From the cell containing the given text, extract its center point as (X, Y) coordinate. 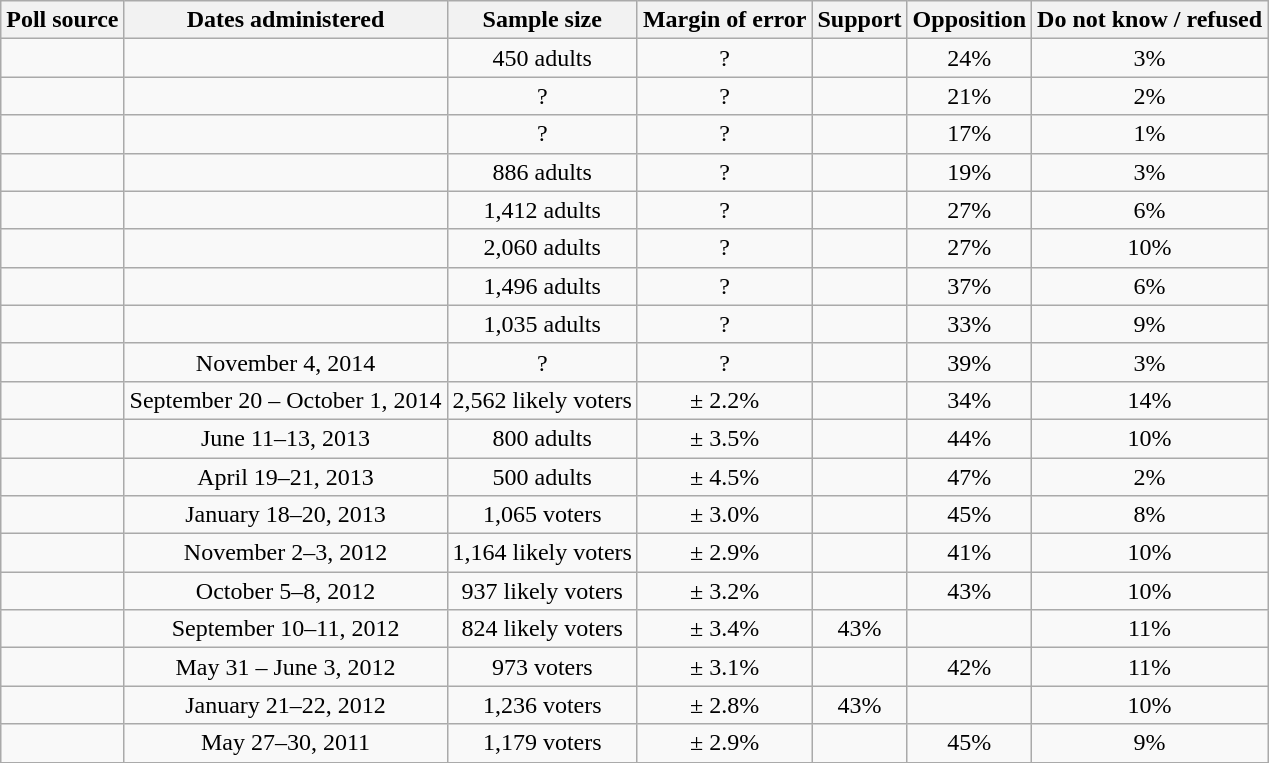
1,412 adults (542, 210)
± 3.4% (724, 629)
44% (969, 438)
± 3.5% (724, 438)
37% (969, 286)
34% (969, 400)
1,164 likely voters (542, 553)
24% (969, 58)
17% (969, 134)
500 adults (542, 477)
14% (1150, 400)
October 5–8, 2012 (286, 591)
8% (1150, 515)
± 3.2% (724, 591)
1,035 adults (542, 324)
May 27–30, 2011 (286, 743)
886 adults (542, 172)
973 voters (542, 667)
± 2.8% (724, 705)
Opposition (969, 20)
November 4, 2014 (286, 362)
Support (860, 20)
September 20 – October 1, 2014 (286, 400)
450 adults (542, 58)
January 18–20, 2013 (286, 515)
September 10–11, 2012 (286, 629)
33% (969, 324)
Margin of error (724, 20)
800 adults (542, 438)
May 31 – June 3, 2012 (286, 667)
19% (969, 172)
± 3.0% (724, 515)
Poll source (62, 20)
2,060 adults (542, 248)
± 2.2% (724, 400)
1,496 adults (542, 286)
2,562 likely voters (542, 400)
39% (969, 362)
± 3.1% (724, 667)
April 19–21, 2013 (286, 477)
January 21–22, 2012 (286, 705)
November 2–3, 2012 (286, 553)
1% (1150, 134)
1,236 voters (542, 705)
21% (969, 96)
Sample size (542, 20)
Do not know / refused (1150, 20)
June 11–13, 2013 (286, 438)
41% (969, 553)
Dates administered (286, 20)
± 4.5% (724, 477)
1,179 voters (542, 743)
937 likely voters (542, 591)
1,065 voters (542, 515)
42% (969, 667)
47% (969, 477)
824 likely voters (542, 629)
